Search for the cell housing the specified text and yield its (x, y) center coordinate. 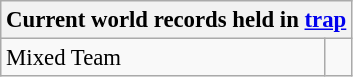
Mixed Team (163, 58)
Current world records held in trap (176, 20)
